Determine the [X, Y] coordinate at the center of the cell enclosing the given text.  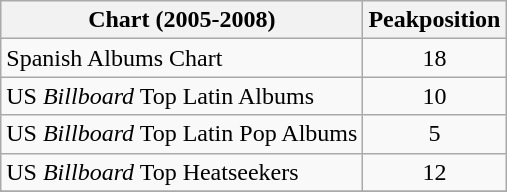
US Billboard Top Heatseekers [182, 172]
US Billboard Top Latin Albums [182, 96]
12 [434, 172]
Chart (2005-2008) [182, 20]
Spanish Albums Chart [182, 58]
5 [434, 134]
US Billboard Top Latin Pop Albums [182, 134]
Peakposition [434, 20]
18 [434, 58]
10 [434, 96]
